Find where the given text appears and provide that cell's center as [X, Y] coordinate. 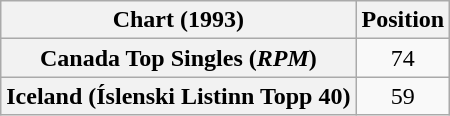
74 [403, 58]
Position [403, 20]
Canada Top Singles (RPM) [178, 58]
Chart (1993) [178, 20]
Iceland (Íslenski Listinn Topp 40) [178, 96]
59 [403, 96]
